Identify which cell holds the provided text, then report its [X, Y] central coordinate. 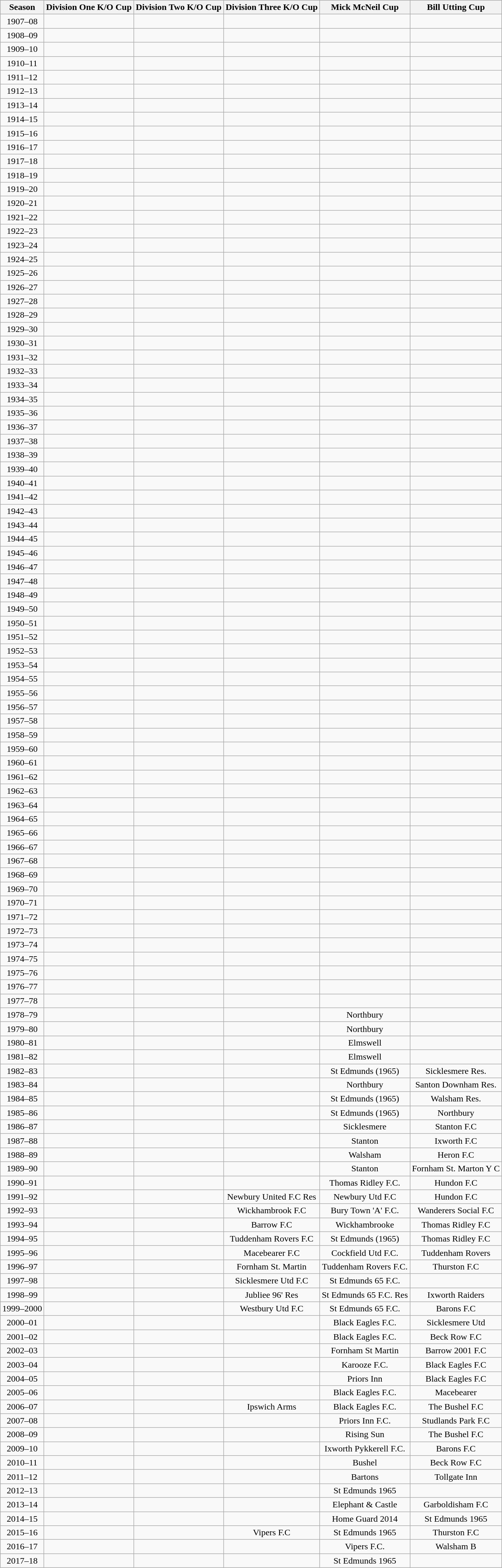
2000–01 [22, 1323]
Fornham St. Martin [272, 1267]
1984–85 [22, 1099]
1911–12 [22, 77]
Sicklesmere Utd [456, 1323]
1988–89 [22, 1155]
Jubliee 96' Res [272, 1294]
Bury Town 'A' F.C. [365, 1211]
1938–39 [22, 455]
1919–20 [22, 189]
1981–82 [22, 1057]
Bushel [365, 1462]
Tollgate Inn [456, 1476]
2003–04 [22, 1365]
Sicklesmere Res. [456, 1071]
1912–13 [22, 91]
1992–93 [22, 1211]
1973–74 [22, 945]
1976–77 [22, 987]
Walsham [365, 1155]
Rising Sun [365, 1435]
1925–26 [22, 273]
Walsham B [456, 1547]
1942–43 [22, 511]
Macebearer [456, 1393]
1972–73 [22, 931]
1908–09 [22, 35]
2004–05 [22, 1379]
Studlands Park F.C [456, 1421]
1934–35 [22, 399]
1930–31 [22, 343]
1909–10 [22, 49]
1982–83 [22, 1071]
2001–02 [22, 1337]
Heron F.C [456, 1155]
1959–60 [22, 749]
1977–78 [22, 1001]
1939–40 [22, 469]
1951–52 [22, 637]
1937–38 [22, 441]
1948–49 [22, 595]
1994–95 [22, 1239]
Mick McNeil Cup [365, 7]
1997–98 [22, 1281]
1996–97 [22, 1267]
Karooze F.C. [365, 1365]
Newbury United F.C Res [272, 1197]
1978–79 [22, 1015]
2002–03 [22, 1351]
1964–65 [22, 819]
1970–71 [22, 903]
1958–59 [22, 735]
2011–12 [22, 1476]
Fornham St Martin [365, 1351]
1913–14 [22, 105]
Division Three K/O Cup [272, 7]
1936–37 [22, 427]
Wickhambrook F.C [272, 1211]
Sicklesmere Utd F.C [272, 1281]
1954–55 [22, 679]
1990–91 [22, 1183]
1916–17 [22, 147]
Fornham St. Marton Y C [456, 1169]
2009–10 [22, 1449]
Thomas Ridley F.C. [365, 1183]
1962–63 [22, 791]
Wanderers Social F.C [456, 1211]
1969–70 [22, 889]
1914–15 [22, 119]
1920–21 [22, 203]
Tuddenham Rovers F.C. [365, 1267]
Garboldisham F.C [456, 1504]
1931–32 [22, 357]
Ipswich Arms [272, 1407]
Ixworth Pykkerell F.C. [365, 1449]
1989–90 [22, 1169]
1947–48 [22, 581]
Wickhambrooke [365, 1225]
1940–41 [22, 483]
Division Two K/O Cup [179, 7]
2006–07 [22, 1407]
1968–69 [22, 875]
1985–86 [22, 1113]
1975–76 [22, 973]
Barrow F.C [272, 1225]
1965–66 [22, 833]
1995–96 [22, 1253]
Tuddenham Rovers [456, 1253]
Vipers F.C. [365, 1547]
1945–46 [22, 553]
1974–75 [22, 959]
1928–29 [22, 315]
Season [22, 7]
1946–47 [22, 567]
1967–68 [22, 861]
Bill Utting Cup [456, 7]
1907–08 [22, 21]
Walsham Res. [456, 1099]
1955–56 [22, 693]
1941–42 [22, 497]
Home Guard 2014 [365, 1519]
1922–23 [22, 231]
1918–19 [22, 175]
Ixworth F.C [456, 1141]
Elephant & Castle [365, 1504]
Macebearer F.C [272, 1253]
1949–50 [22, 609]
1956–57 [22, 707]
1921–22 [22, 217]
1915–16 [22, 133]
2016–17 [22, 1547]
1966–67 [22, 847]
1923–24 [22, 245]
2010–11 [22, 1462]
Division One K/O Cup [89, 7]
Westbury Utd F.C [272, 1309]
1943–44 [22, 525]
1924–25 [22, 259]
1952–53 [22, 651]
1957–58 [22, 721]
1932–33 [22, 371]
1953–54 [22, 665]
1986–87 [22, 1127]
1993–94 [22, 1225]
2013–14 [22, 1504]
2015–16 [22, 1533]
1961–62 [22, 777]
1963–64 [22, 805]
1910–11 [22, 63]
Bartons [365, 1476]
Vipers F.C [272, 1533]
2007–08 [22, 1421]
St Edmunds 65 F.C. Res [365, 1294]
2005–06 [22, 1393]
Santon Downham Res. [456, 1085]
1950–51 [22, 623]
1998–99 [22, 1294]
Priors Inn [365, 1379]
Sicklesmere [365, 1127]
1935–36 [22, 413]
1991–92 [22, 1197]
Priors Inn F.C. [365, 1421]
Ixworth Raiders [456, 1294]
1979–80 [22, 1029]
1944–45 [22, 539]
Barrow 2001 F.C [456, 1351]
1980–81 [22, 1043]
Cockfield Utd F.C. [365, 1253]
Newbury Utd F.C [365, 1197]
1926–27 [22, 287]
1999–2000 [22, 1309]
1933–34 [22, 385]
2014–15 [22, 1519]
2017–18 [22, 1561]
1983–84 [22, 1085]
1929–30 [22, 329]
Stanton F.C [456, 1127]
2008–09 [22, 1435]
Tuddenham Rovers F.C [272, 1239]
1971–72 [22, 917]
1987–88 [22, 1141]
1917–18 [22, 161]
1960–61 [22, 763]
1927–28 [22, 301]
2012–13 [22, 1490]
